From the cell containing the given text, extract its center point as (X, Y) coordinate. 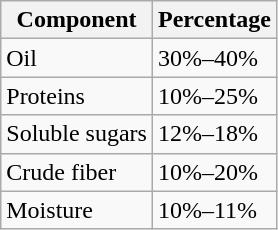
Percentage (214, 20)
Moisture (77, 210)
Component (77, 20)
10%–20% (214, 172)
10%–11% (214, 210)
Soluble sugars (77, 134)
Crude fiber (77, 172)
12%–18% (214, 134)
30%–40% (214, 58)
Oil (77, 58)
10%–25% (214, 96)
Proteins (77, 96)
